Provide the (X, Y) coordinate of the cell's center where the given text is located.  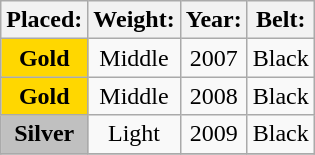
Placed: (44, 20)
2009 (214, 134)
Year: (214, 20)
Weight: (134, 20)
2008 (214, 96)
2007 (214, 58)
Belt: (280, 20)
Light (134, 134)
Silver (44, 134)
